Locate the cell with the specified text and output its (X, Y) center coordinate. 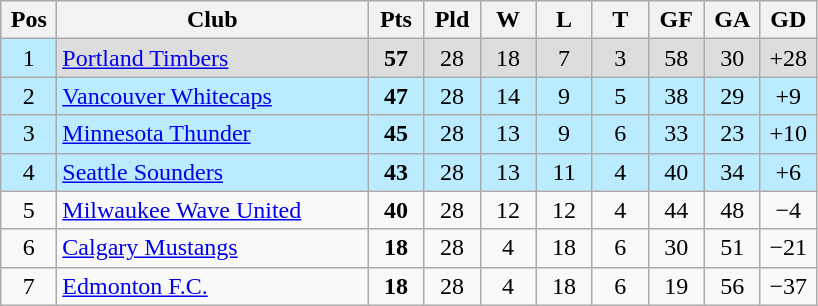
Seattle Sounders (212, 172)
58 (676, 58)
GD (788, 20)
Pts (396, 20)
56 (732, 286)
−37 (788, 286)
23 (732, 134)
19 (676, 286)
+28 (788, 58)
1 (29, 58)
44 (676, 210)
Pos (29, 20)
Vancouver Whitecaps (212, 96)
Milwaukee Wave United (212, 210)
+10 (788, 134)
51 (732, 248)
Minnesota Thunder (212, 134)
−4 (788, 210)
−21 (788, 248)
34 (732, 172)
W (508, 20)
2 (29, 96)
14 (508, 96)
11 (564, 172)
57 (396, 58)
Portland Timbers (212, 58)
33 (676, 134)
+9 (788, 96)
Calgary Mustangs (212, 248)
L (564, 20)
Club (212, 20)
45 (396, 134)
29 (732, 96)
38 (676, 96)
+6 (788, 172)
48 (732, 210)
GA (732, 20)
T (620, 20)
47 (396, 96)
Edmonton F.C. (212, 286)
43 (396, 172)
Pld (452, 20)
GF (676, 20)
